Provide the (x, y) coordinate of the cell's center where the given text is located.  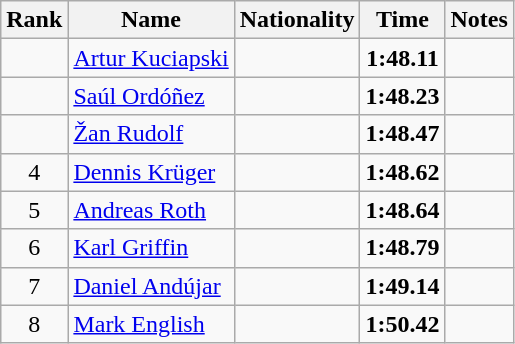
6 (34, 248)
Daniel Andújar (151, 286)
1:50.42 (402, 324)
Žan Rudolf (151, 134)
1:48.64 (402, 210)
4 (34, 172)
Name (151, 20)
1:48.23 (402, 96)
Rank (34, 20)
1:48.11 (402, 58)
8 (34, 324)
1:48.47 (402, 134)
Nationality (297, 20)
Andreas Roth (151, 210)
Dennis Krüger (151, 172)
1:48.79 (402, 248)
Notes (479, 20)
Time (402, 20)
7 (34, 286)
5 (34, 210)
Saúl Ordóñez (151, 96)
Artur Kuciapski (151, 58)
1:49.14 (402, 286)
Karl Griffin (151, 248)
Mark English (151, 324)
1:48.62 (402, 172)
